Capture the cell that displays the provided text and extract its (X, Y) central coordinate. 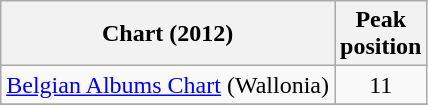
Peakposition (380, 34)
11 (380, 85)
Chart (2012) (168, 34)
Belgian Albums Chart (Wallonia) (168, 85)
